Detect which cell encompasses the target text, then output its [X, Y] center coordinate. 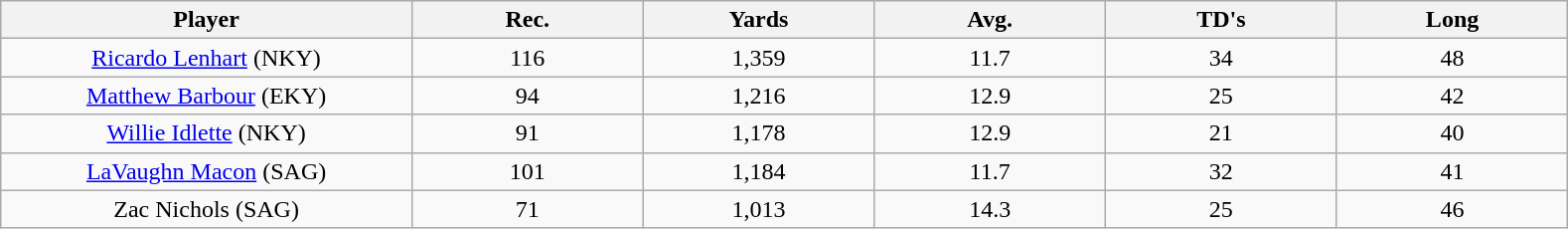
14.3 [990, 209]
Long [1453, 20]
34 [1220, 58]
Player [207, 20]
Ricardo Lenhart (NKY) [207, 58]
21 [1220, 133]
1,013 [759, 209]
1,184 [759, 171]
TD's [1220, 20]
94 [527, 96]
116 [527, 58]
1,359 [759, 58]
Zac Nichols (SAG) [207, 209]
1,216 [759, 96]
48 [1453, 58]
Rec. [527, 20]
Willie Idlette (NKY) [207, 133]
LaVaughn Macon (SAG) [207, 171]
Yards [759, 20]
46 [1453, 209]
41 [1453, 171]
1,178 [759, 133]
71 [527, 209]
42 [1453, 96]
32 [1220, 171]
Matthew Barbour (EKY) [207, 96]
101 [527, 171]
Avg. [990, 20]
40 [1453, 133]
91 [527, 133]
